Search for the cell housing the specified text and yield its (x, y) center coordinate. 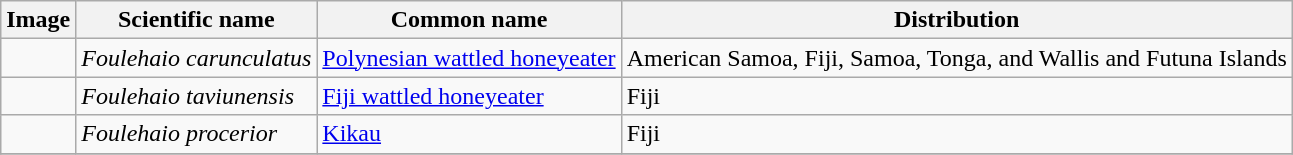
Common name (469, 20)
Scientific name (196, 20)
Foulehaio taviunensis (196, 96)
Distribution (956, 20)
Fiji wattled honeyeater (469, 96)
Kikau (469, 134)
Polynesian wattled honeyeater (469, 58)
Foulehaio carunculatus (196, 58)
Image (38, 20)
American Samoa, Fiji, Samoa, Tonga, and Wallis and Futuna Islands (956, 58)
Foulehaio procerior (196, 134)
